Identify which cell holds the provided text, then report its [X, Y] central coordinate. 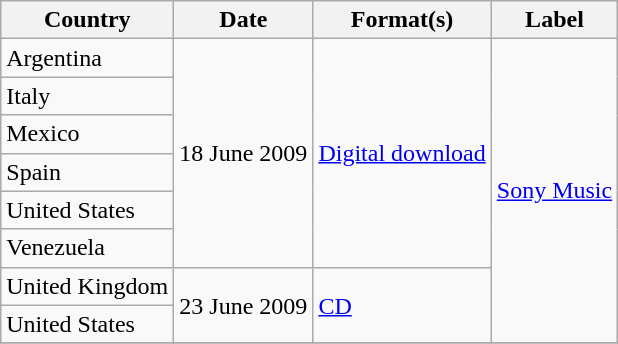
Label [554, 20]
CD [402, 305]
Sony Music [554, 191]
Format(s) [402, 20]
18 June 2009 [244, 153]
Date [244, 20]
Venezuela [88, 248]
Digital download [402, 153]
Country [88, 20]
Argentina [88, 58]
United Kingdom [88, 286]
Mexico [88, 134]
Spain [88, 172]
Italy [88, 96]
23 June 2009 [244, 305]
